Provide the [X, Y] coordinate of the cell's center where the given text is located.  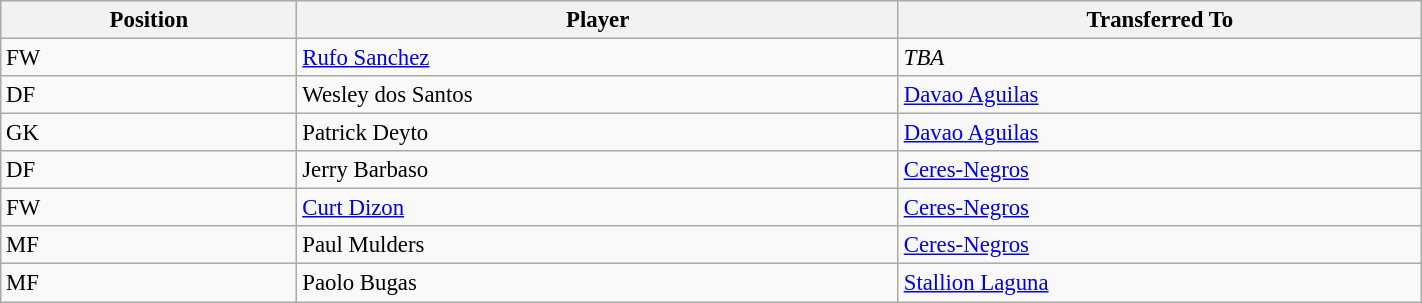
Rufo Sanchez [598, 58]
Paolo Bugas [598, 283]
Patrick Deyto [598, 133]
Stallion Laguna [1160, 283]
Wesley dos Santos [598, 95]
TBA [1160, 58]
GK [149, 133]
Paul Mulders [598, 245]
Transferred To [1160, 20]
Position [149, 20]
Jerry Barbaso [598, 170]
Curt Dizon [598, 208]
Player [598, 20]
